Pinpoint the cell where the given text exists, returning its (X, Y) midpoint coordinate. 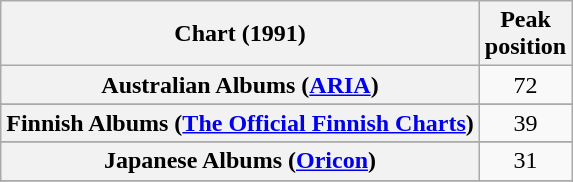
Peakposition (525, 34)
72 (525, 85)
39 (525, 123)
Finnish Albums (The Official Finnish Charts) (240, 123)
Japanese Albums (Oricon) (240, 161)
31 (525, 161)
Chart (1991) (240, 34)
Australian Albums (ARIA) (240, 85)
